Identify which cell holds the provided text, then report its [x, y] central coordinate. 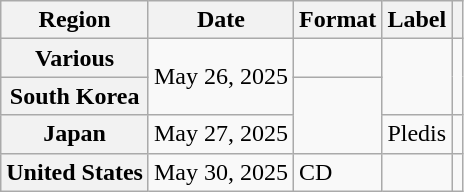
May 27, 2025 [220, 134]
Pledis [417, 134]
Various [75, 58]
United States [75, 172]
Label [417, 20]
Region [75, 20]
South Korea [75, 96]
May 30, 2025 [220, 172]
Date [220, 20]
Format [338, 20]
CD [338, 172]
May 26, 2025 [220, 77]
Japan [75, 134]
